Capture the cell that displays the provided text and extract its (x, y) central coordinate. 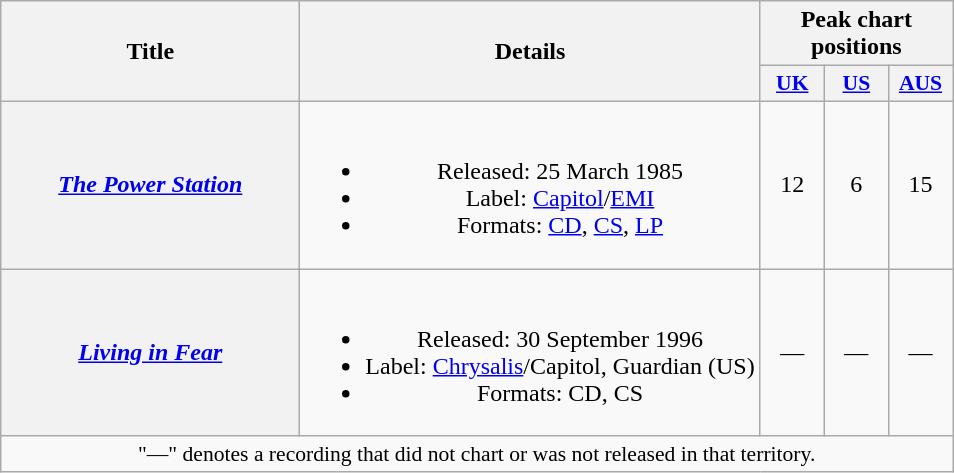
Title (150, 52)
The Power Station (150, 184)
Released: 25 March 1985Label: Capitol/EMIFormats: CD, CS, LP (530, 184)
Peak chart positions (856, 34)
AUS (920, 84)
15 (920, 184)
Released: 30 September 1996Label: Chrysalis/Capitol, Guardian (US)Formats: CD, CS (530, 352)
6 (856, 184)
UK (792, 84)
Living in Fear (150, 352)
12 (792, 184)
Details (530, 52)
"—" denotes a recording that did not chart or was not released in that territory. (477, 454)
US (856, 84)
